Output the (x, y) coordinate of the center of the cell containing the given text.  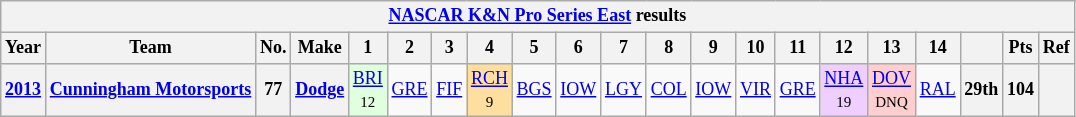
RCH9 (490, 90)
7 (624, 48)
8 (668, 48)
Ref (1056, 48)
VIR (756, 90)
DOVDNQ (892, 90)
14 (938, 48)
3 (450, 48)
11 (798, 48)
9 (714, 48)
29th (982, 90)
104 (1021, 90)
NHA19 (844, 90)
Year (24, 48)
10 (756, 48)
Dodge (320, 90)
13 (892, 48)
4 (490, 48)
1 (368, 48)
6 (578, 48)
BGS (534, 90)
FIF (450, 90)
No. (274, 48)
BRI12 (368, 90)
12 (844, 48)
2013 (24, 90)
5 (534, 48)
COL (668, 90)
LGY (624, 90)
RAL (938, 90)
Team (150, 48)
Pts (1021, 48)
77 (274, 90)
NASCAR K&N Pro Series East results (538, 16)
2 (410, 48)
Cunningham Motorsports (150, 90)
Make (320, 48)
